Locate the cell with the specified text and output its [x, y] center coordinate. 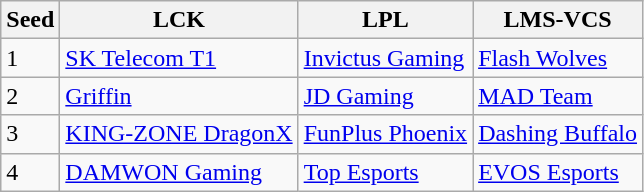
SK Telecom T1 [179, 58]
MAD Team [558, 96]
LPL [385, 20]
EVOS Esports [558, 172]
DAMWON Gaming [179, 172]
Dashing Buffalo [558, 134]
Top Esports [385, 172]
LCK [179, 20]
1 [30, 58]
Flash Wolves [558, 58]
LMS-VCS [558, 20]
4 [30, 172]
Invictus Gaming [385, 58]
Griffin [179, 96]
3 [30, 134]
JD Gaming [385, 96]
KING-ZONE DragonX [179, 134]
FunPlus Phoenix [385, 134]
Seed [30, 20]
2 [30, 96]
